Scan for the cell matching the given text and deliver its [x, y] coordinate at center. 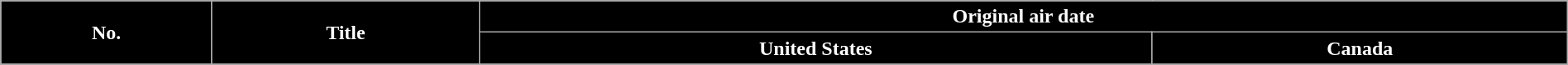
Title [346, 32]
No. [107, 32]
United States [815, 48]
Original air date [1023, 17]
Canada [1360, 48]
